Find where the given text appears and provide that cell's center as (X, Y) coordinate. 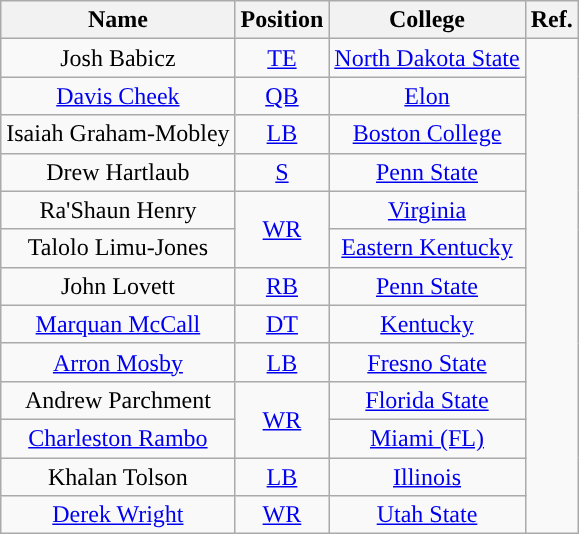
QB (282, 96)
Ra'Shaun Henry (118, 210)
Elon (427, 96)
TE (282, 58)
Derek Wright (118, 515)
Miami (FL) (427, 438)
Davis Cheek (118, 96)
Khalan Tolson (118, 477)
Talolo Limu-Jones (118, 248)
Illinois (427, 477)
Ref. (552, 20)
RB (282, 286)
Fresno State (427, 362)
Name (118, 20)
Florida State (427, 400)
Josh Babicz (118, 58)
Eastern Kentucky (427, 248)
DT (282, 324)
Virginia (427, 210)
College (427, 20)
Boston College (427, 134)
Charleston Rambo (118, 438)
S (282, 172)
Marquan McCall (118, 324)
North Dakota State (427, 58)
John Lovett (118, 286)
Kentucky (427, 324)
Arron Mosby (118, 362)
Andrew Parchment (118, 400)
Drew Hartlaub (118, 172)
Isaiah Graham-Mobley (118, 134)
Position (282, 20)
Utah State (427, 515)
